Extract the (X, Y) coordinate from the center of the cell holding the provided text.  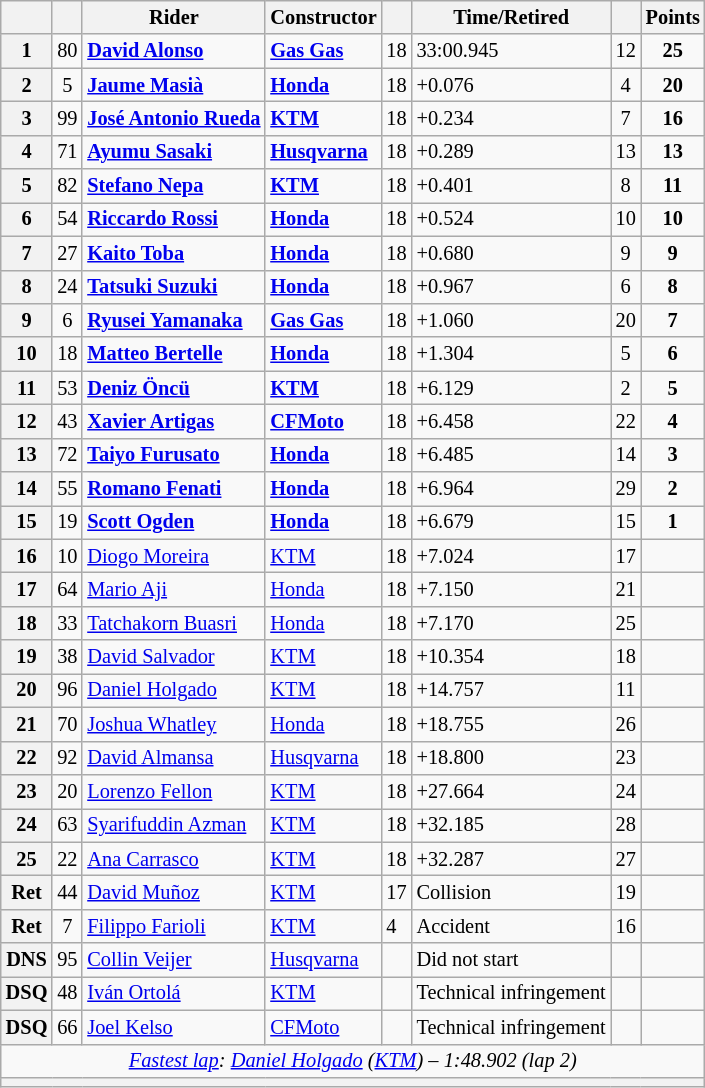
Daniel Holgado (174, 690)
Mario Aji (174, 589)
Collision (512, 892)
80 (67, 51)
David Salvador (174, 657)
Deniz Öncü (174, 388)
92 (67, 758)
+7.024 (512, 556)
+0.076 (512, 85)
Scott Ogden (174, 522)
Iván Ortolá (174, 993)
Did not start (512, 960)
+6.964 (512, 489)
+7.150 (512, 589)
+27.664 (512, 791)
+6.458 (512, 421)
Ayumu Sasaki (174, 152)
David Almansa (174, 758)
54 (67, 219)
Rider (174, 17)
63 (67, 825)
+18.800 (512, 758)
Stefano Nepa (174, 186)
Filippo Farioli (174, 926)
+1.304 (512, 354)
29 (626, 489)
82 (67, 186)
43 (67, 421)
44 (67, 892)
+7.170 (512, 623)
Romano Fenati (174, 489)
55 (67, 489)
Jaume Masià (174, 85)
+0.401 (512, 186)
99 (67, 118)
Ana Carrasco (174, 859)
+10.354 (512, 657)
Points (673, 17)
72 (67, 455)
+32.185 (512, 825)
26 (626, 724)
Joel Kelso (174, 1027)
Accident (512, 926)
+0.289 (512, 152)
Taiyo Furusato (174, 455)
66 (67, 1027)
+0.234 (512, 118)
Syarifuddin Azman (174, 825)
38 (67, 657)
Riccardo Rossi (174, 219)
Joshua Whatley (174, 724)
David Alonso (174, 51)
+0.967 (512, 287)
Tatchakorn Buasri (174, 623)
Lorenzo Fellon (174, 791)
+6.129 (512, 388)
Collin Veijer (174, 960)
Tatsuki Suzuki (174, 287)
DNS (27, 960)
64 (67, 589)
+32.287 (512, 859)
Diogo Moreira (174, 556)
+1.060 (512, 320)
71 (67, 152)
+6.679 (512, 522)
28 (626, 825)
48 (67, 993)
53 (67, 388)
+14.757 (512, 690)
33 (67, 623)
33:00.945 (512, 51)
96 (67, 690)
+6.485 (512, 455)
Fastest lap: Daniel Holgado (KTM) – 1:48.902 (lap 2) (353, 1061)
David Muñoz (174, 892)
Xavier Artigas (174, 421)
+0.680 (512, 253)
+18.755 (512, 724)
Time/Retired (512, 17)
Matteo Bertelle (174, 354)
Constructor (323, 17)
+0.524 (512, 219)
95 (67, 960)
Ryusei Yamanaka (174, 320)
70 (67, 724)
José Antonio Rueda (174, 118)
Kaito Toba (174, 253)
